Extract the (X, Y) coordinate from the center of the cell holding the provided text.  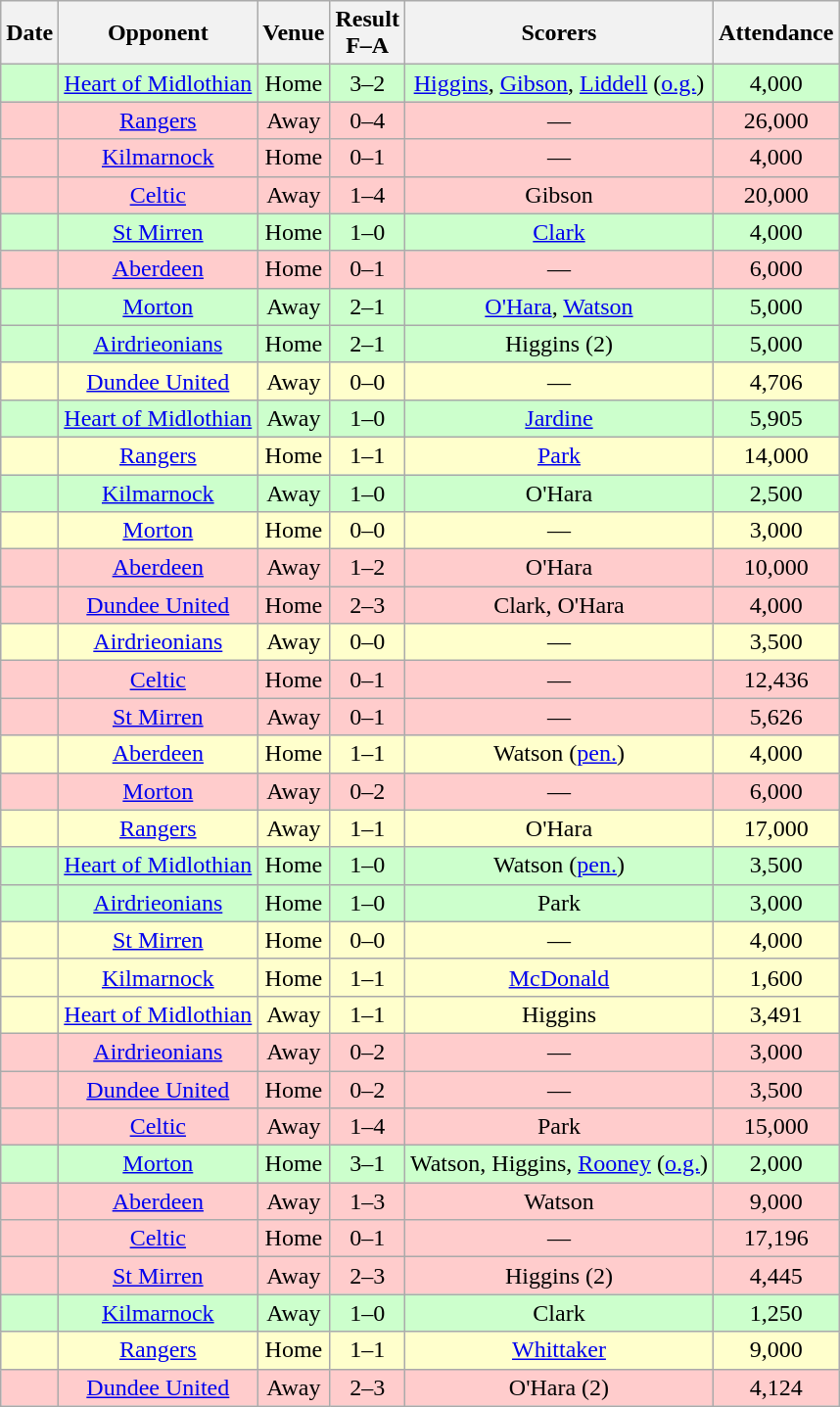
Opponent (159, 33)
4,445 (776, 1276)
Venue (294, 33)
Watson, Higgins, Rooney (o.g.) (558, 1164)
0–4 (367, 120)
ResultF–A (367, 33)
14,000 (776, 455)
Watson (558, 1201)
Gibson (558, 195)
15,000 (776, 1127)
12,436 (776, 680)
McDonald (558, 977)
20,000 (776, 195)
5,626 (776, 717)
17,196 (776, 1239)
5,905 (776, 418)
1,250 (776, 1313)
Attendance (776, 33)
3–1 (367, 1164)
O'Hara (2) (558, 1387)
1,600 (776, 977)
Date (29, 33)
2,000 (776, 1164)
3–2 (367, 83)
3,491 (776, 1014)
26,000 (776, 120)
1–3 (367, 1201)
O'Hara, Watson (558, 306)
Clark, O'Hara (558, 605)
1–2 (367, 568)
10,000 (776, 568)
Higgins (558, 1014)
17,000 (776, 828)
4,124 (776, 1387)
4,706 (776, 381)
2,500 (776, 492)
Jardine (558, 418)
Higgins, Gibson, Liddell (o.g.) (558, 83)
Whittaker (558, 1350)
Scorers (558, 33)
